Provide the (x, y) coordinate of the cell's center where the given text is located.  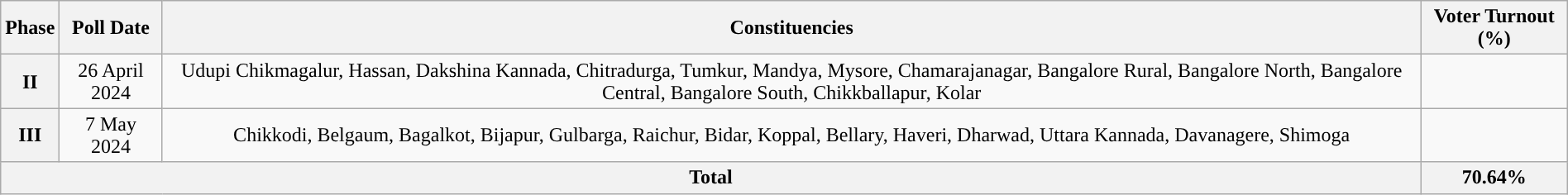
Poll Date (111, 28)
7 May 2024 (111, 136)
III (30, 136)
II (30, 81)
26 April 2024 (111, 81)
Phase (30, 28)
Chikkodi, Belgaum, Bagalkot, Bijapur, Gulbarga, Raichur, Bidar, Koppal, Bellary, Haveri, Dharwad, Uttara Kannada, Davanagere, Shimoga (791, 136)
Constituencies (791, 28)
Total (711, 178)
70.64% (1494, 178)
Voter Turnout (%) (1494, 28)
